Find where the given text appears and provide that cell's center as (X, Y) coordinate. 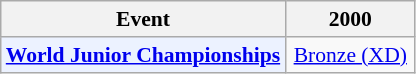
Bronze (XD) (350, 55)
Event (143, 19)
2000 (350, 19)
World Junior Championships (143, 55)
